Capture the cell that displays the provided text and extract its (X, Y) central coordinate. 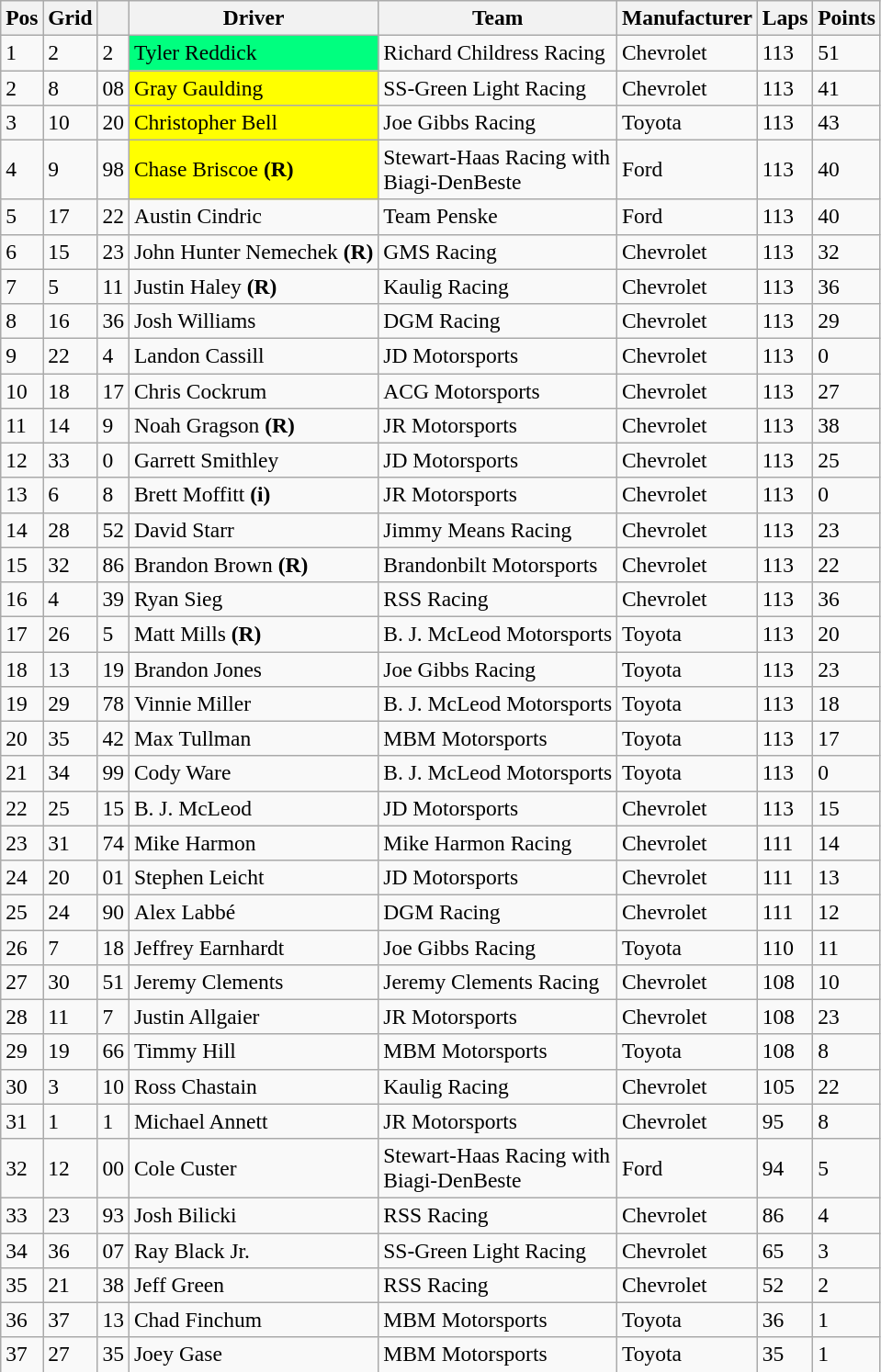
Landon Cassill (254, 355)
Pos (22, 17)
95 (785, 1121)
GMS Racing (498, 252)
99 (113, 773)
08 (113, 87)
66 (113, 1051)
Jeremy Clements (254, 982)
Manufacturer (687, 17)
93 (113, 1215)
Mike Harmon (254, 843)
Jeffrey Earnhardt (254, 947)
Cole Custer (254, 1168)
78 (113, 703)
B. J. McLeod (254, 808)
110 (785, 947)
00 (113, 1168)
Stephen Leicht (254, 877)
41 (847, 87)
Austin Cindric (254, 217)
98 (113, 169)
Grid (70, 17)
Ryan Sieg (254, 599)
Brandonbilt Motorsports (498, 565)
Christopher Bell (254, 122)
Ross Chastain (254, 1086)
65 (785, 1250)
Cody Ware (254, 773)
Driver (254, 17)
Brandon Brown (R) (254, 565)
39 (113, 599)
42 (113, 738)
David Starr (254, 530)
Joey Gase (254, 1355)
Jeff Green (254, 1285)
Jimmy Means Racing (498, 530)
Brett Moffitt (i) (254, 495)
Laps (785, 17)
Josh Bilicki (254, 1215)
Garrett Smithley (254, 460)
Chad Finchum (254, 1320)
ACG Motorsports (498, 390)
Vinnie Miller (254, 703)
43 (847, 122)
Mike Harmon Racing (498, 843)
Jeremy Clements Racing (498, 982)
Gray Gaulding (254, 87)
07 (113, 1250)
Chase Briscoe (R) (254, 169)
Timmy Hill (254, 1051)
John Hunter Nemechek (R) (254, 252)
Noah Gragson (R) (254, 425)
105 (785, 1086)
90 (113, 912)
Ray Black Jr. (254, 1250)
Alex Labbé (254, 912)
Team Penske (498, 217)
Justin Allgaier (254, 1017)
Richard Childress Racing (498, 52)
Justin Haley (R) (254, 287)
Team (498, 17)
Brandon Jones (254, 669)
Josh Williams (254, 321)
74 (113, 843)
Points (847, 17)
Chris Cockrum (254, 390)
Matt Mills (R) (254, 634)
Tyler Reddick (254, 52)
94 (785, 1168)
Michael Annett (254, 1121)
01 (113, 877)
Max Tullman (254, 738)
